Extract the [X, Y] coordinate from the center of the cell holding the provided text.  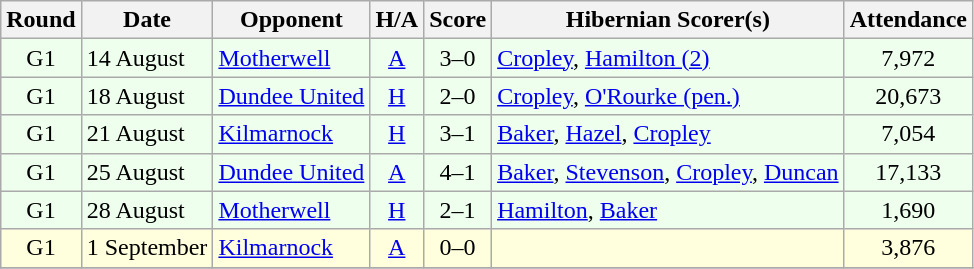
7,972 [908, 58]
Score [458, 20]
3,876 [908, 248]
Baker, Hazel, Cropley [668, 134]
20,673 [908, 96]
2–0 [458, 96]
18 August [147, 96]
17,133 [908, 172]
2–1 [458, 210]
1 September [147, 248]
3–1 [458, 134]
Hamilton, Baker [668, 210]
3–0 [458, 58]
14 August [147, 58]
28 August [147, 210]
Cropley, O'Rourke (pen.) [668, 96]
Opponent [292, 20]
Baker, Stevenson, Cropley, Duncan [668, 172]
21 August [147, 134]
4–1 [458, 172]
Cropley, Hamilton (2) [668, 58]
Round [41, 20]
Hibernian Scorer(s) [668, 20]
0–0 [458, 248]
25 August [147, 172]
Date [147, 20]
1,690 [908, 210]
7,054 [908, 134]
H/A [397, 20]
Attendance [908, 20]
